Locate the cell with the specified text and output its (X, Y) center coordinate. 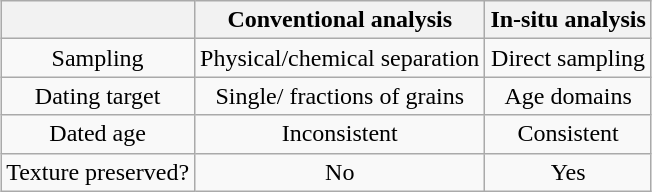
Dating target (98, 96)
Dated age (98, 134)
Texture preserved? (98, 172)
No (340, 172)
Inconsistent (340, 134)
Consistent (568, 134)
Sampling (98, 58)
Physical/chemical separation (340, 58)
Age domains (568, 96)
Conventional analysis (340, 20)
Direct sampling (568, 58)
Single/ fractions of grains (340, 96)
In-situ analysis (568, 20)
Yes (568, 172)
